From the cell containing the given text, extract its center point as (X, Y) coordinate. 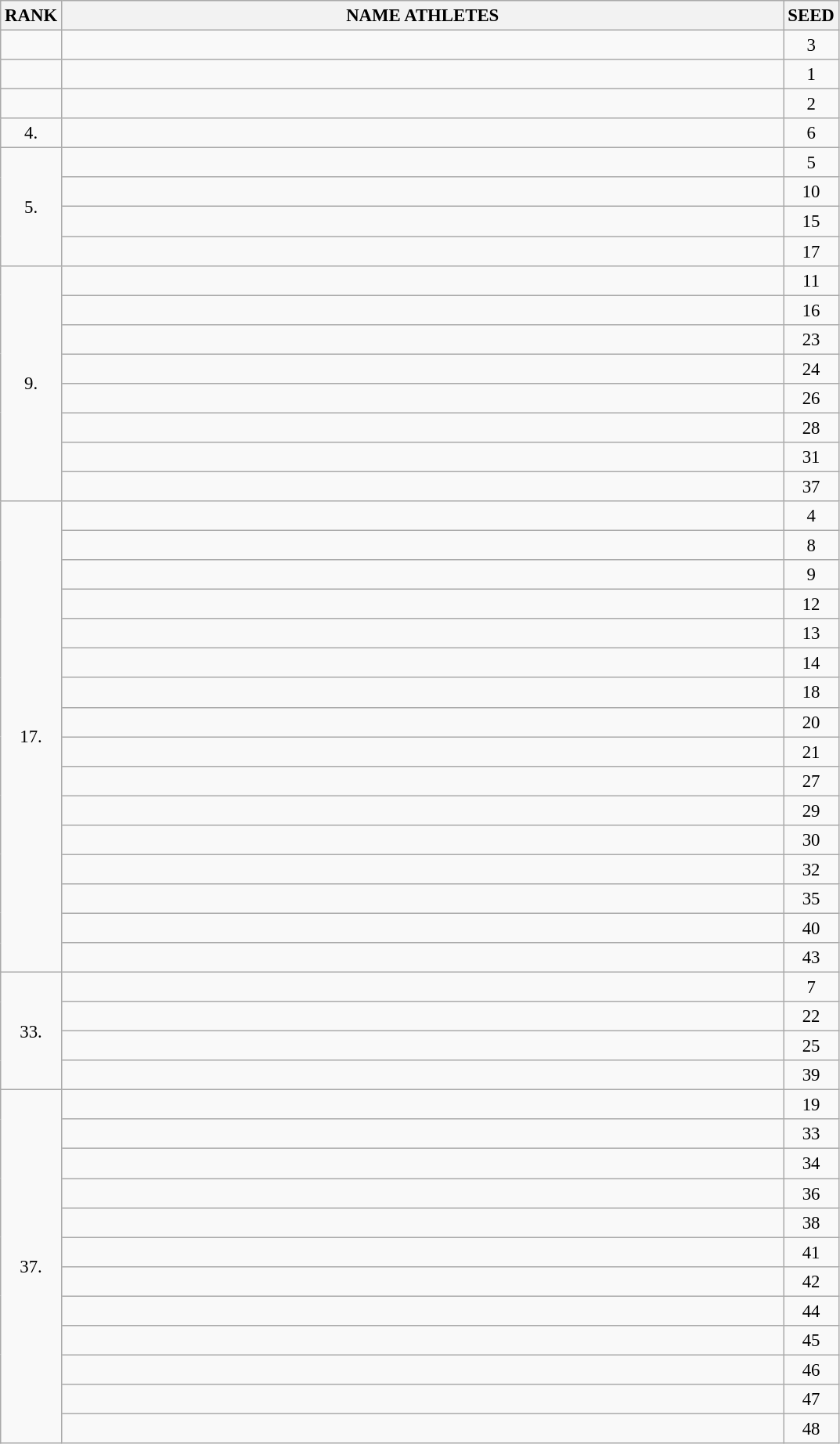
16 (811, 310)
4 (811, 516)
39 (811, 1075)
28 (811, 428)
SEED (811, 16)
29 (811, 810)
9 (811, 575)
12 (811, 605)
17 (811, 251)
11 (811, 280)
RANK (31, 16)
5 (811, 163)
23 (811, 339)
33 (811, 1135)
24 (811, 369)
10 (811, 192)
34 (811, 1164)
26 (811, 399)
15 (811, 222)
3 (811, 45)
30 (811, 840)
4. (31, 133)
17. (31, 737)
25 (811, 1046)
19 (811, 1105)
20 (811, 722)
37. (31, 1267)
18 (811, 693)
33. (31, 1031)
6 (811, 133)
2 (811, 104)
1 (811, 74)
35 (811, 899)
32 (811, 869)
36 (811, 1193)
44 (811, 1311)
13 (811, 634)
47 (811, 1399)
42 (811, 1281)
14 (811, 663)
43 (811, 958)
9. (31, 384)
8 (811, 546)
46 (811, 1370)
27 (811, 781)
41 (811, 1252)
45 (811, 1341)
31 (811, 457)
22 (811, 1016)
37 (811, 486)
48 (811, 1428)
21 (811, 752)
40 (811, 928)
38 (811, 1222)
NAME ATHLETES (423, 16)
7 (811, 987)
5. (31, 207)
